Extract the (X, Y) coordinate from the center of the cell holding the provided text.  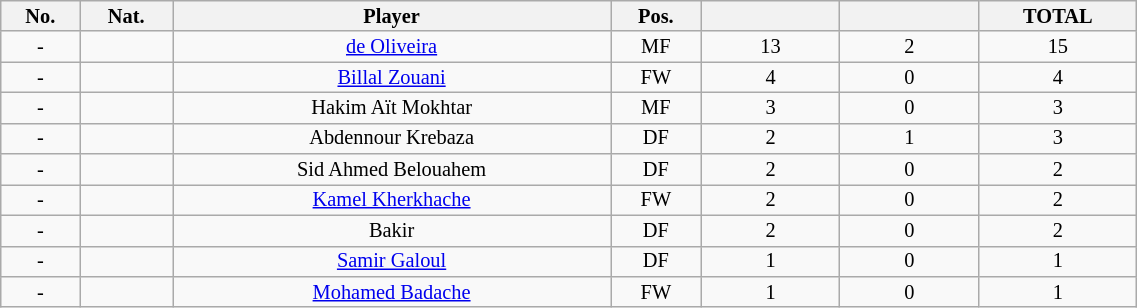
Billal Zouani (392, 78)
Abdennour Krebaza (392, 138)
Hakim Aït Mokhtar (392, 108)
15 (1058, 46)
Bakir (392, 230)
Mohamed Badache (392, 292)
Player (392, 16)
Kamel Kherkhache (392, 200)
TOTAL (1058, 16)
Sid Ahmed Belouahem (392, 170)
Pos. (656, 16)
13 (770, 46)
Samir Galoul (392, 262)
de Oliveira (392, 46)
No. (40, 16)
Nat. (126, 16)
